Provide the (X, Y) coordinate of the cell's center where the given text is located.  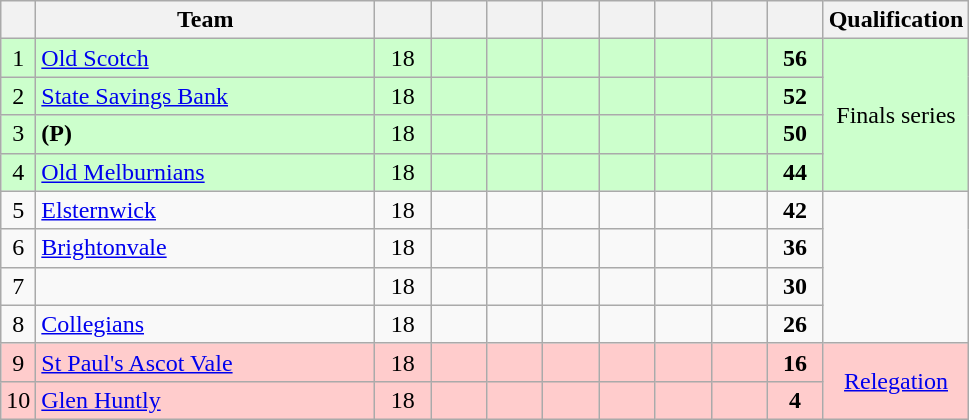
Old Melburnians (206, 172)
16 (795, 362)
State Savings Bank (206, 96)
52 (795, 96)
Qualification (896, 20)
3 (18, 134)
56 (795, 58)
(P) (206, 134)
Glen Huntly (206, 400)
Relegation (896, 381)
Collegians (206, 324)
2 (18, 96)
Finals series (896, 115)
St Paul's Ascot Vale (206, 362)
Old Scotch (206, 58)
1 (18, 58)
26 (795, 324)
10 (18, 400)
5 (18, 210)
Team (206, 20)
42 (795, 210)
9 (18, 362)
8 (18, 324)
Brightonvale (206, 248)
50 (795, 134)
30 (795, 286)
44 (795, 172)
Elsternwick (206, 210)
36 (795, 248)
7 (18, 286)
6 (18, 248)
